Locate the cell with the specified text and output its [X, Y] center coordinate. 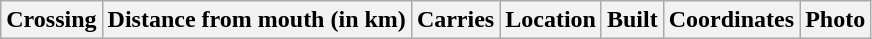
Coordinates [731, 20]
Built [632, 20]
Photo [836, 20]
Crossing [52, 20]
Location [551, 20]
Carries [455, 20]
Distance from mouth (in km) [256, 20]
